Find where the given text appears and provide that cell's center as [x, y] coordinate. 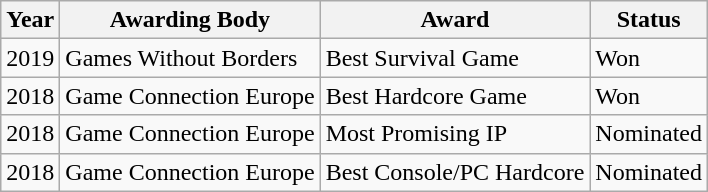
Awarding Body [190, 20]
Best Console/PC Hardcore [455, 172]
Games Without Borders [190, 58]
Award [455, 20]
Status [649, 20]
Best Survival Game [455, 58]
Best Hardcore Game [455, 96]
Most Promising IP [455, 134]
Year [30, 20]
2019 [30, 58]
